Find where the given text appears and provide that cell's center as (x, y) coordinate. 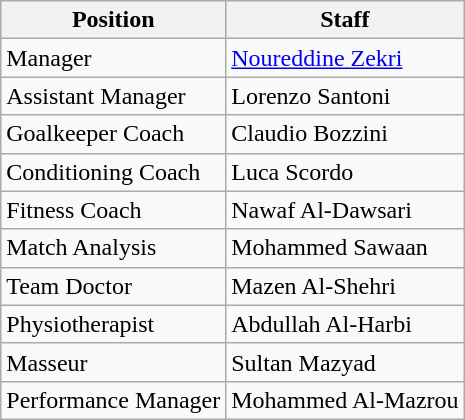
Conditioning Coach (114, 172)
Lorenzo Santoni (345, 96)
Performance Manager (114, 400)
Match Analysis (114, 248)
Claudio Bozzini (345, 134)
Team Doctor (114, 286)
Nawaf Al-Dawsari (345, 210)
Staff (345, 20)
Sultan Mazyad (345, 362)
Fitness Coach (114, 210)
Mazen Al-Shehri (345, 286)
Abdullah Al-Harbi (345, 324)
Mohammed Sawaan (345, 248)
Position (114, 20)
Noureddine Zekri (345, 58)
Physiotherapist (114, 324)
Goalkeeper Coach (114, 134)
Assistant Manager (114, 96)
Mohammed Al-Mazrou (345, 400)
Masseur (114, 362)
Luca Scordo (345, 172)
Manager (114, 58)
